Pinpoint the cell where the given text exists, returning its (x, y) midpoint coordinate. 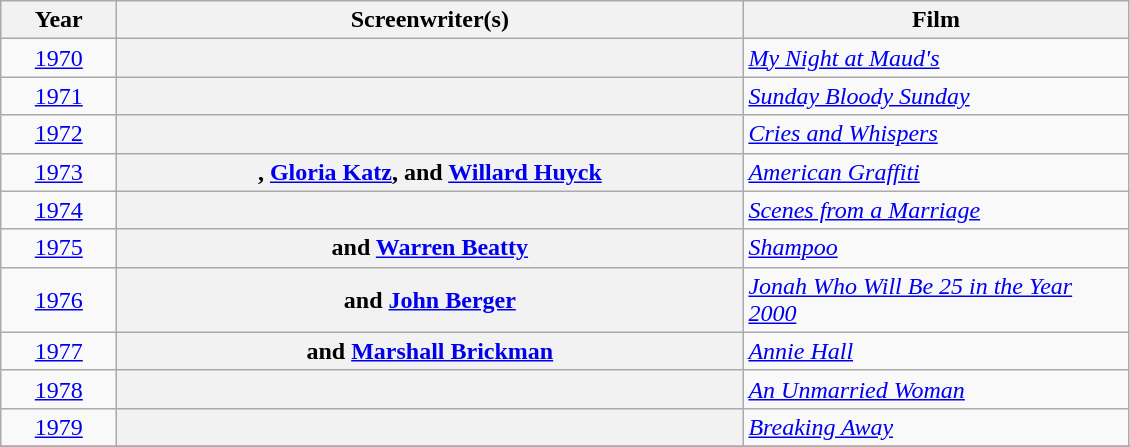
1971 (59, 96)
1978 (59, 389)
Annie Hall (936, 351)
, Gloria Katz, and Willard Huyck (430, 172)
and John Berger (430, 300)
1975 (59, 248)
My Night at Maud's (936, 58)
1979 (59, 427)
1972 (59, 134)
Breaking Away (936, 427)
Cries and Whispers (936, 134)
1973 (59, 172)
1977 (59, 351)
Shampoo (936, 248)
American Graffiti (936, 172)
Scenes from a Marriage (936, 210)
and Warren Beatty (430, 248)
Year (59, 20)
Sunday Bloody Sunday (936, 96)
Jonah Who Will Be 25 in the Year 2000 (936, 300)
1976 (59, 300)
An Unmarried Woman (936, 389)
Film (936, 20)
1970 (59, 58)
and Marshall Brickman (430, 351)
1974 (59, 210)
Screenwriter(s) (430, 20)
